Determine the (x, y) coordinate at the center of the cell enclosing the given text.  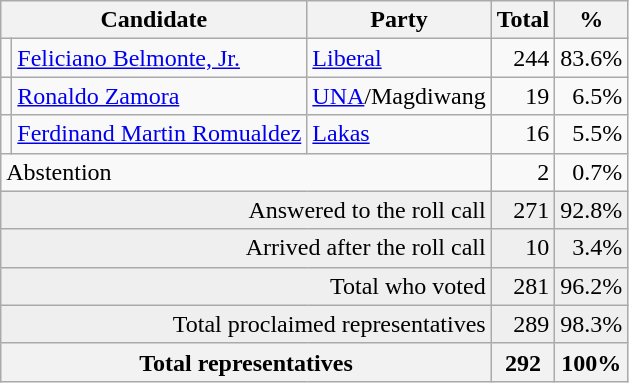
Feliciano Belmonte, Jr. (160, 58)
16 (523, 134)
Total representatives (246, 362)
100% (592, 362)
3.4% (592, 248)
96.2% (592, 286)
2 (523, 172)
UNA/Magdiwang (399, 96)
Candidate (154, 20)
98.3% (592, 324)
289 (523, 324)
Lakas (399, 134)
5.5% (592, 134)
244 (523, 58)
% (592, 20)
19 (523, 96)
92.8% (592, 210)
Party (399, 20)
Arrived after the roll call (246, 248)
292 (523, 362)
Total (523, 20)
10 (523, 248)
Liberal (399, 58)
Total who voted (246, 286)
83.6% (592, 58)
271 (523, 210)
Ronaldo Zamora (160, 96)
281 (523, 286)
6.5% (592, 96)
Abstention (246, 172)
Total proclaimed representatives (246, 324)
Answered to the roll call (246, 210)
Ferdinand Martin Romualdez (160, 134)
0.7% (592, 172)
